Return [x, y] of the center of cell containing provided text 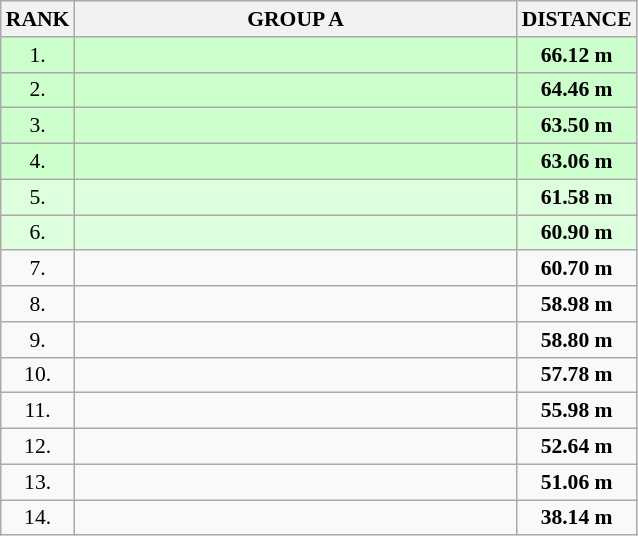
9. [38, 340]
52.64 m [577, 447]
4. [38, 162]
38.14 m [577, 518]
61.58 m [577, 197]
58.98 m [577, 304]
64.46 m [577, 90]
GROUP A [295, 19]
2. [38, 90]
DISTANCE [577, 19]
55.98 m [577, 411]
12. [38, 447]
66.12 m [577, 55]
58.80 m [577, 340]
63.06 m [577, 162]
60.90 m [577, 233]
7. [38, 269]
1. [38, 55]
5. [38, 197]
3. [38, 126]
8. [38, 304]
57.78 m [577, 375]
13. [38, 482]
10. [38, 375]
51.06 m [577, 482]
6. [38, 233]
11. [38, 411]
RANK [38, 19]
14. [38, 518]
60.70 m [577, 269]
63.50 m [577, 126]
